Locate the cell with the specified text and output its [x, y] center coordinate. 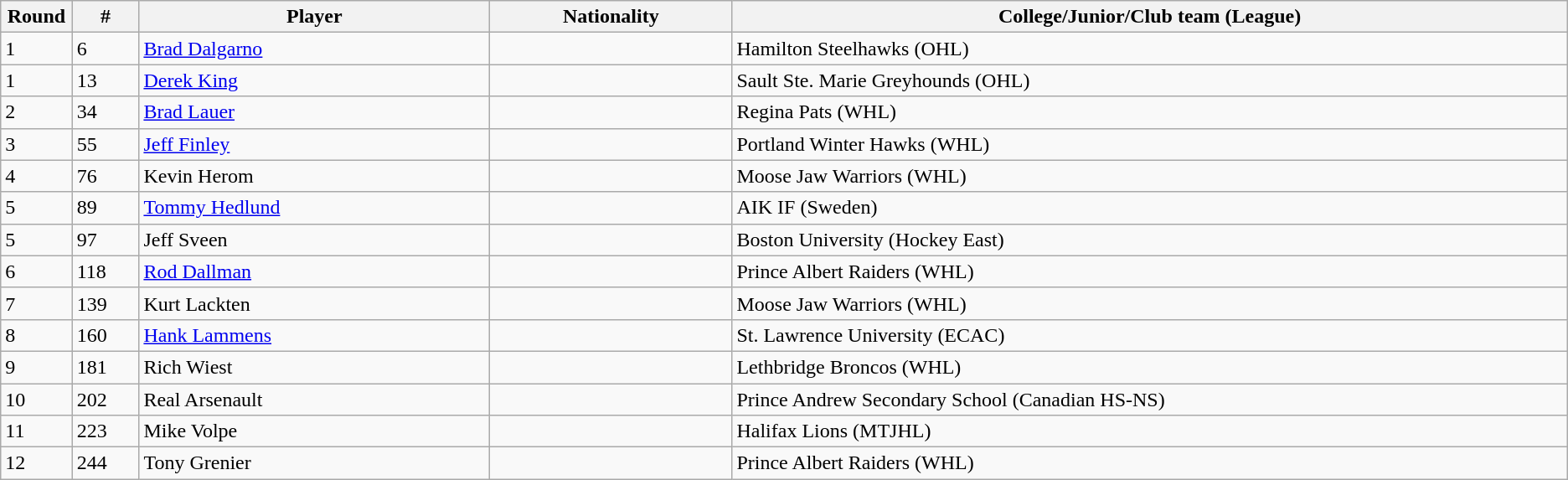
139 [106, 303]
11 [37, 431]
College/Junior/Club team (League) [1149, 17]
# [106, 17]
Kevin Herom [315, 176]
Lethbridge Broncos (WHL) [1149, 367]
Brad Lauer [315, 112]
7 [37, 303]
160 [106, 335]
AIK IF (Sweden) [1149, 208]
Boston University (Hockey East) [1149, 240]
Prince Andrew Secondary School (Canadian HS-NS) [1149, 400]
Derek King [315, 80]
34 [106, 112]
Kurt Lackten [315, 303]
97 [106, 240]
Jeff Sveen [315, 240]
Hank Lammens [315, 335]
St. Lawrence University (ECAC) [1149, 335]
202 [106, 400]
55 [106, 144]
Jeff Finley [315, 144]
76 [106, 176]
Regina Pats (WHL) [1149, 112]
Mike Volpe [315, 431]
Rod Dallman [315, 271]
223 [106, 431]
12 [37, 463]
118 [106, 271]
13 [106, 80]
Round [37, 17]
89 [106, 208]
4 [37, 176]
8 [37, 335]
Sault Ste. Marie Greyhounds (OHL) [1149, 80]
Hamilton Steelhawks (OHL) [1149, 49]
Portland Winter Hawks (WHL) [1149, 144]
2 [37, 112]
Tony Grenier [315, 463]
10 [37, 400]
9 [37, 367]
3 [37, 144]
244 [106, 463]
Brad Dalgarno [315, 49]
Tommy Hedlund [315, 208]
181 [106, 367]
Halifax Lions (MTJHL) [1149, 431]
Player [315, 17]
Real Arsenault [315, 400]
Nationality [611, 17]
Rich Wiest [315, 367]
